Search for the cell housing the specified text and yield its [x, y] center coordinate. 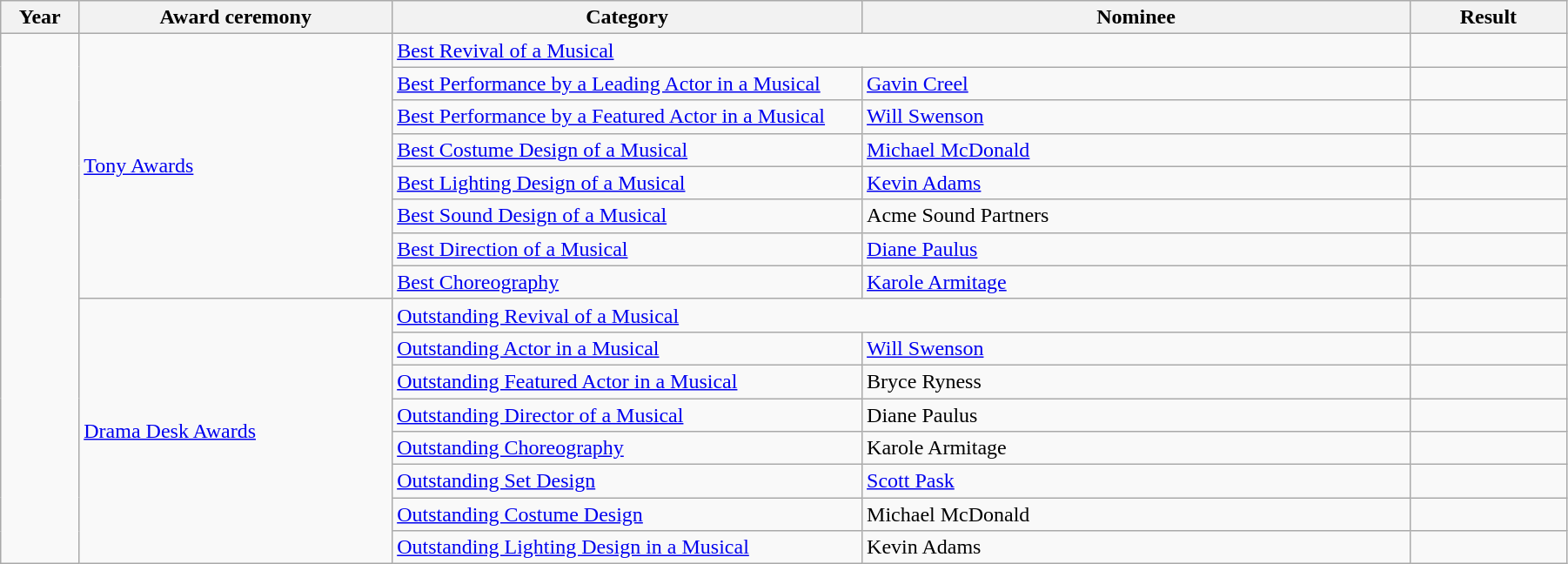
Best Lighting Design of a Musical [627, 183]
Acme Sound Partners [1136, 216]
Year [40, 17]
Outstanding Costume Design [627, 514]
Outstanding Actor in a Musical [627, 348]
Outstanding Featured Actor in a Musical [627, 381]
Scott Pask [1136, 481]
Outstanding Director of a Musical [627, 415]
Drama Desk Awards [236, 431]
Tony Awards [236, 166]
Award ceremony [236, 17]
Best Performance by a Leading Actor in a Musical [627, 84]
Outstanding Revival of a Musical [901, 315]
Best Performance by a Featured Actor in a Musical [627, 117]
Best Direction of a Musical [627, 249]
Best Choreography [627, 282]
Gavin Creel [1136, 84]
Outstanding Lighting Design in a Musical [627, 547]
Best Costume Design of a Musical [627, 150]
Result [1488, 17]
Bryce Ryness [1136, 381]
Category [627, 17]
Best Sound Design of a Musical [627, 216]
Outstanding Set Design [627, 481]
Best Revival of a Musical [901, 50]
Outstanding Choreography [627, 448]
Nominee [1136, 17]
